Locate the cell with the specified text and output its (x, y) center coordinate. 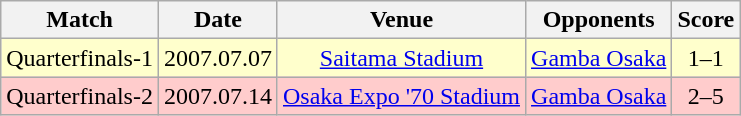
Osaka Expo '70 Stadium (401, 96)
2007.07.14 (218, 96)
Quarterfinals-2 (80, 96)
Date (218, 20)
2007.07.07 (218, 58)
Quarterfinals-1 (80, 58)
1–1 (706, 58)
Venue (401, 20)
Saitama Stadium (401, 58)
2–5 (706, 96)
Score (706, 20)
Opponents (599, 20)
Match (80, 20)
